Return (X, Y) of the center of cell containing provided text 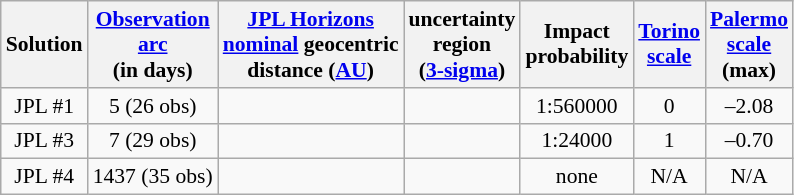
Impactprobability (576, 44)
Solution (44, 44)
–0.70 (749, 141)
7 (29 obs) (153, 141)
1:24000 (576, 141)
0 (669, 106)
Torinoscale (669, 44)
1437 (35 obs) (153, 177)
none (576, 177)
1 (669, 141)
–2.08 (749, 106)
Observationarc(in days) (153, 44)
Palermoscale(max) (749, 44)
1:560000 (576, 106)
JPL #1 (44, 106)
JPL Horizonsnominal geocentricdistance (AU) (311, 44)
JPL #3 (44, 141)
5 (26 obs) (153, 106)
JPL #4 (44, 177)
uncertaintyregion(3-sigma) (462, 44)
